Output the [X, Y] coordinate of the center of the cell containing the given text.  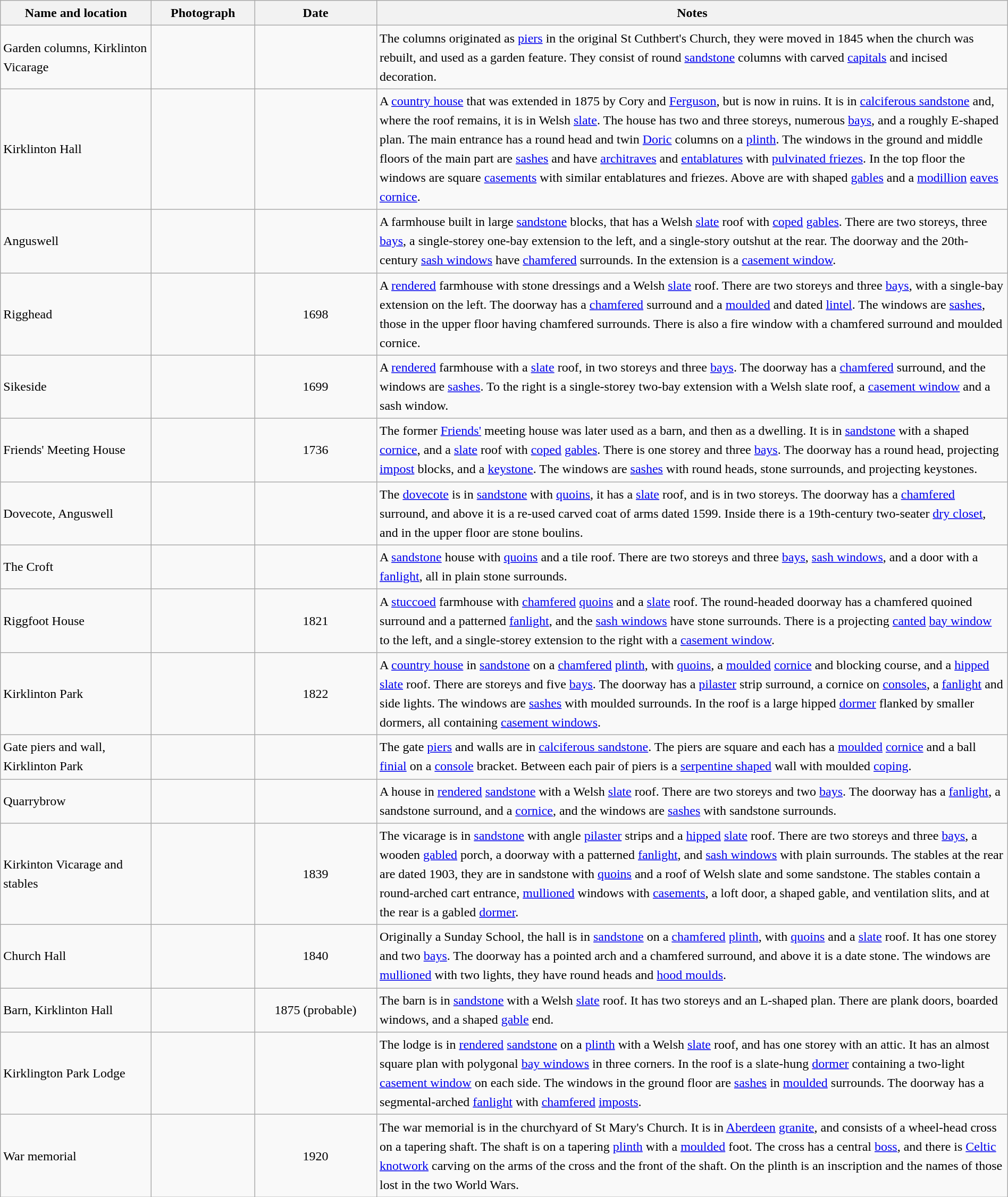
1920 [316, 1156]
Name and location [76, 13]
1839 [316, 874]
1822 [316, 693]
1840 [316, 957]
1698 [316, 314]
Notes [692, 13]
Church Hall [76, 957]
Gate piers and wall, Kirklinton Park [76, 757]
The Croft [76, 567]
1821 [316, 621]
1875 (probable) [316, 1010]
Rigghead [76, 314]
1699 [316, 387]
Photograph [203, 13]
Barn, Kirklinton Hall [76, 1010]
Garden columns, Kirklinton Vicarage [76, 57]
Kirkinton Vicarage and stables [76, 874]
Date [316, 13]
Quarrybrow [76, 802]
Riggfoot House [76, 621]
Dovecote, Anguswell [76, 513]
Sikeside [76, 387]
War memorial [76, 1156]
Friends' Meeting House [76, 450]
Anguswell [76, 241]
Kirklinton Hall [76, 149]
1736 [316, 450]
Kirklinton Park [76, 693]
Kirklington Park Lodge [76, 1074]
